Capture the cell that displays the provided text and extract its (x, y) central coordinate. 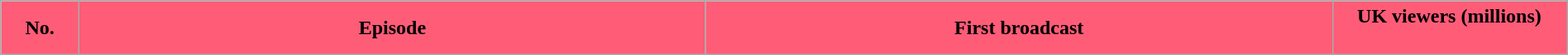
No. (40, 28)
First broadcast (1019, 28)
Episode (392, 28)
UK viewers (millions) (1450, 28)
